Extract the (X, Y) coordinate from the center of the cell holding the provided text.  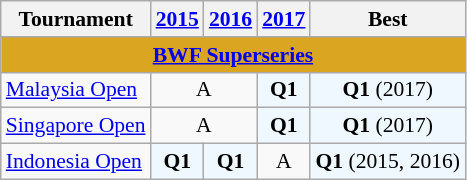
Singapore Open (76, 126)
2015 (178, 19)
Best (388, 19)
Tournament (76, 19)
Malaysia Open (76, 90)
Indonesia Open (76, 162)
2017 (284, 19)
BWF Superseries (233, 55)
2016 (230, 19)
Q1 (2015, 2016) (388, 162)
